Provide the (x, y) coordinate of the cell's center where the given text is located.  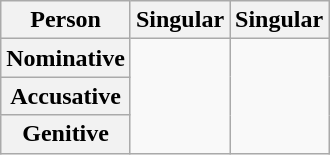
Person (66, 20)
Nominative (66, 58)
Accusative (66, 96)
Genitive (66, 134)
